From the cell containing the given text, extract its center point as (x, y) coordinate. 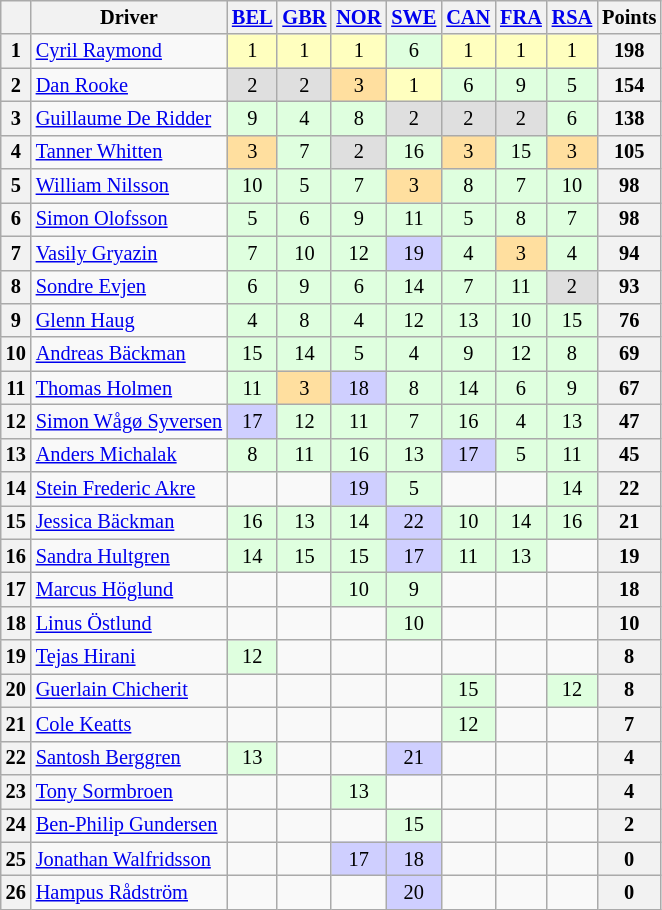
Sondre Evjen (129, 287)
93 (629, 287)
Sandra Hultgren (129, 556)
25 (16, 859)
BEL (252, 17)
69 (629, 354)
Anders Michalak (129, 455)
Ben-Philip Gundersen (129, 825)
Points (629, 17)
76 (629, 320)
Simon Olofsson (129, 219)
24 (16, 825)
Simon Wågø Syversen (129, 421)
47 (629, 421)
Cole Keatts (129, 724)
FRA (521, 17)
Guerlain Chicherit (129, 690)
Tony Sormbroen (129, 791)
Linus Östlund (129, 623)
Dan Rooke (129, 85)
Stein Frederic Akre (129, 489)
William Nilsson (129, 186)
Andreas Bäckman (129, 354)
RSA (572, 17)
Jonathan Walfridsson (129, 859)
Driver (129, 17)
23 (16, 791)
45 (629, 455)
Marcus Höglund (129, 589)
CAN (468, 17)
Thomas Holmen (129, 388)
Tanner Whitten (129, 152)
NOR (358, 17)
105 (629, 152)
154 (629, 85)
Hampus Rådström (129, 892)
SWE (414, 17)
138 (629, 118)
94 (629, 253)
198 (629, 51)
Jessica Bäckman (129, 522)
Glenn Haug (129, 320)
Guillaume De Ridder (129, 118)
Santosh Berggren (129, 758)
Cyril Raymond (129, 51)
26 (16, 892)
GBR (304, 17)
Tejas Hirani (129, 657)
67 (629, 388)
Vasily Gryazin (129, 253)
